Extract the (x, y) coordinate from the center of the cell holding the provided text.  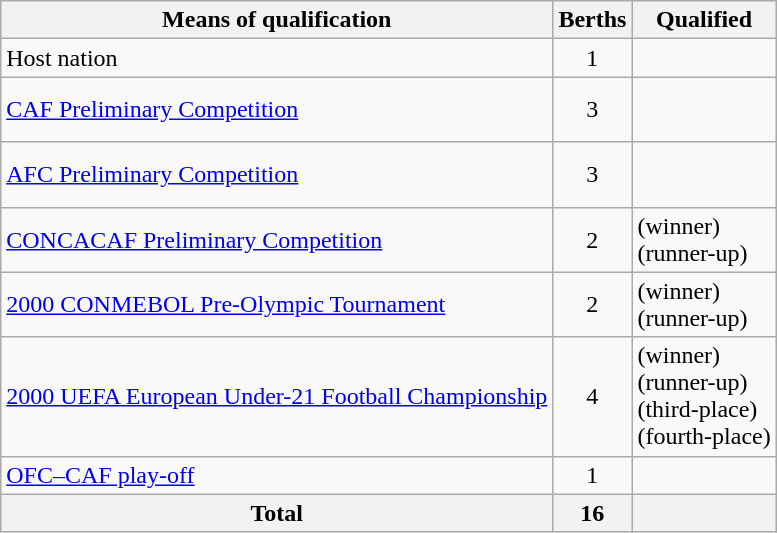
OFC–CAF play-off (277, 475)
4 (592, 396)
Qualified (704, 20)
CONCACAF Preliminary Competition (277, 240)
(winner) (runner-up) (third-place) (fourth-place) (704, 396)
2000 UEFA European Under-21 Football Championship (277, 396)
Host nation (277, 58)
CAF Preliminary Competition (277, 110)
16 (592, 513)
Total (277, 513)
AFC Preliminary Competition (277, 174)
Berths (592, 20)
Means of qualification (277, 20)
2000 CONMEBOL Pre-Olympic Tournament (277, 304)
